Find where the given text appears and provide that cell's center as (X, Y) coordinate. 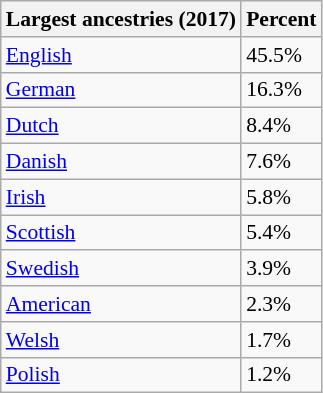
45.5% (281, 55)
Swedish (121, 269)
8.4% (281, 126)
7.6% (281, 162)
American (121, 304)
Percent (281, 19)
Polish (121, 375)
1.7% (281, 340)
5.8% (281, 197)
Irish (121, 197)
Scottish (121, 233)
Dutch (121, 126)
2.3% (281, 304)
Welsh (121, 340)
Danish (121, 162)
5.4% (281, 233)
English (121, 55)
1.2% (281, 375)
3.9% (281, 269)
16.3% (281, 90)
Largest ancestries (2017) (121, 19)
German (121, 90)
